Detect which cell encompasses the target text, then output its [X, Y] center coordinate. 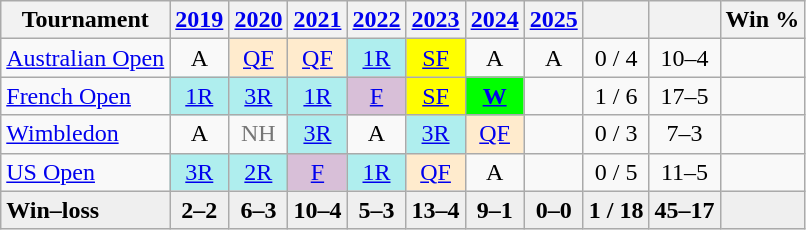
2024 [494, 20]
0 / 3 [616, 134]
1 / 18 [616, 210]
2023 [436, 20]
9–1 [494, 210]
Tournament [86, 20]
US Open [86, 172]
2–2 [200, 210]
0–0 [554, 210]
W [494, 96]
0 / 4 [616, 58]
Australian Open [86, 58]
Wimbledon [86, 134]
2R [258, 172]
French Open [86, 96]
45–17 [684, 210]
NH [258, 134]
6–3 [258, 210]
17–5 [684, 96]
2020 [258, 20]
2019 [200, 20]
0 / 5 [616, 172]
7–3 [684, 134]
2022 [376, 20]
5–3 [376, 210]
1 / 6 [616, 96]
2021 [318, 20]
11–5 [684, 172]
Win % [762, 20]
Win–loss [86, 210]
13–4 [436, 210]
2025 [554, 20]
